For the text-containing cell, return its midpoint in [X, Y] coordinate format. 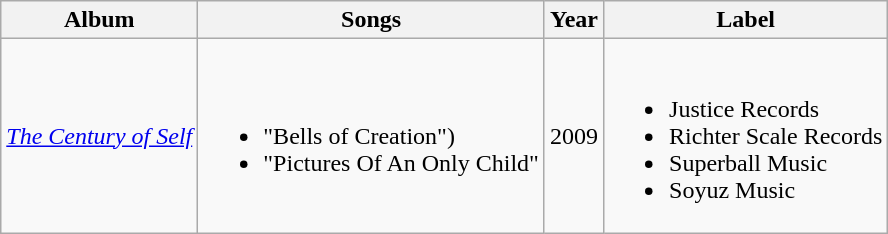
2009 [574, 136]
The Century of Self [100, 136]
Year [574, 20]
Album [100, 20]
Justice RecordsRichter Scale RecordsSuperball MusicSoyuz Music [746, 136]
Songs [372, 20]
"Bells of Creation")"Pictures Of An Only Child" [372, 136]
Label [746, 20]
